Return [X, Y] of the center of cell containing provided text 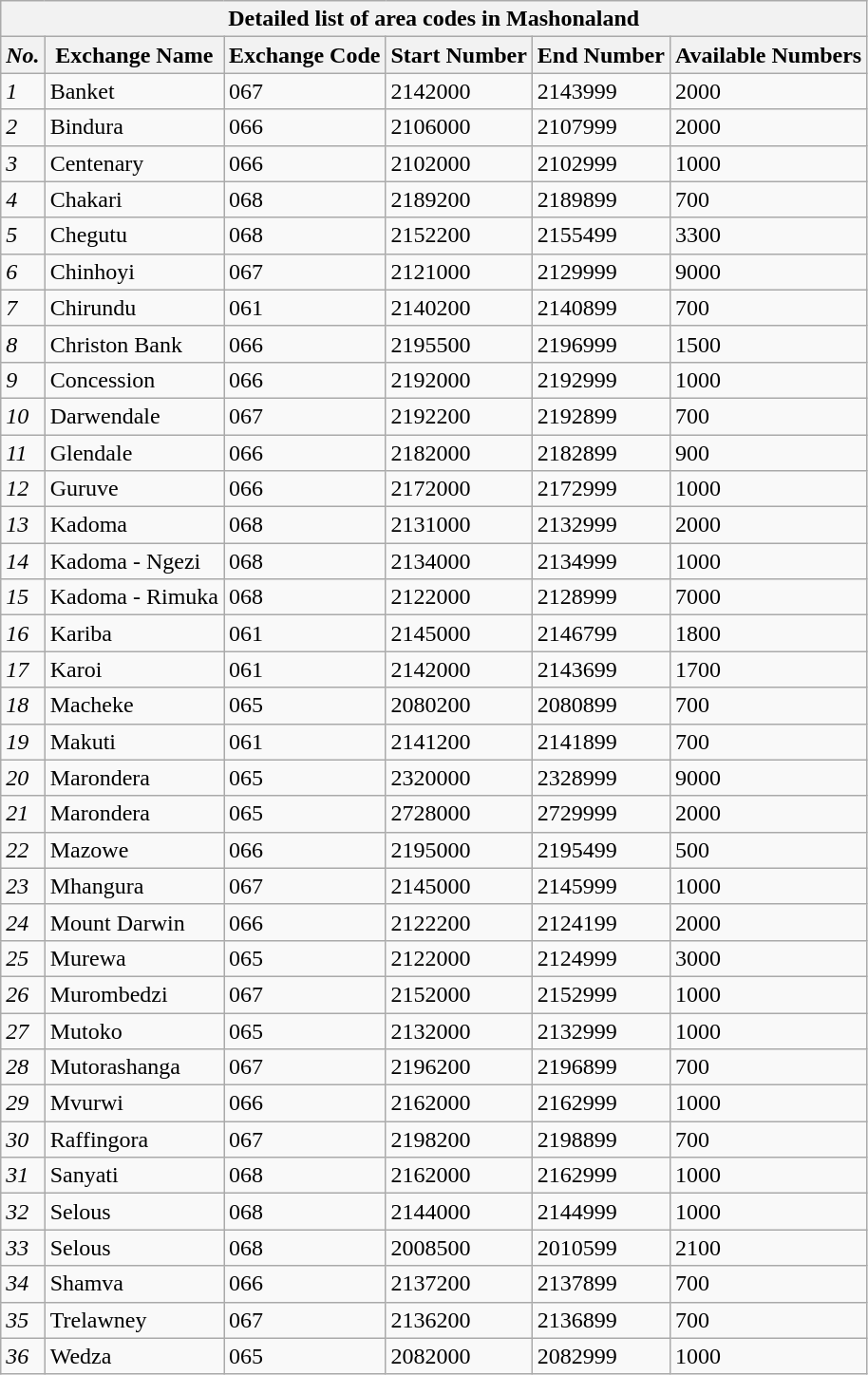
2152200 [459, 235]
Mazowe [134, 850]
2140200 [459, 308]
Macheke [134, 706]
2 [23, 127]
Mhangura [134, 886]
17 [23, 669]
2129999 [600, 272]
Kadoma - Rimuka [134, 597]
13 [23, 525]
1700 [767, 669]
2152000 [459, 994]
Darwendale [134, 416]
Sanyati [134, 1176]
23 [23, 886]
2134999 [600, 561]
2198899 [600, 1140]
2182899 [600, 453]
Available Numbers [767, 55]
33 [23, 1248]
Concession [134, 380]
2141899 [600, 742]
Wedza [134, 1356]
Kariba [134, 633]
Centenary [134, 163]
4 [23, 199]
22 [23, 850]
3 [23, 163]
Christon Bank [134, 344]
2143999 [600, 91]
21 [23, 814]
Bindura [134, 127]
27 [23, 1030]
5 [23, 235]
2196200 [459, 1067]
2124199 [600, 922]
2107999 [600, 127]
2192000 [459, 380]
2192999 [600, 380]
2122200 [459, 922]
35 [23, 1320]
Raffingora [134, 1140]
8 [23, 344]
Chirundu [134, 308]
7 [23, 308]
2137200 [459, 1284]
12 [23, 489]
20 [23, 778]
18 [23, 706]
Makuti [134, 742]
Banket [134, 91]
Chinhoyi [134, 272]
2082000 [459, 1356]
Kadoma - Ngezi [134, 561]
2195499 [600, 850]
10 [23, 416]
1500 [767, 344]
Detailed list of area codes in Mashonaland [434, 19]
16 [23, 633]
Murewa [134, 958]
7000 [767, 597]
15 [23, 597]
14 [23, 561]
28 [23, 1067]
2008500 [459, 1248]
Exchange Code [305, 55]
2198200 [459, 1140]
900 [767, 453]
11 [23, 453]
2121000 [459, 272]
2102999 [600, 163]
25 [23, 958]
Shamva [134, 1284]
2136899 [600, 1320]
1800 [767, 633]
2195500 [459, 344]
6 [23, 272]
500 [767, 850]
2146799 [600, 633]
2124999 [600, 958]
2320000 [459, 778]
2136200 [459, 1320]
19 [23, 742]
2328999 [600, 778]
2082999 [600, 1356]
2192899 [600, 416]
30 [23, 1140]
2192200 [459, 416]
2728000 [459, 814]
Mount Darwin [134, 922]
Kadoma [134, 525]
2137899 [600, 1284]
32 [23, 1212]
2145999 [600, 886]
3300 [767, 235]
2131000 [459, 525]
Chegutu [134, 235]
1 [23, 91]
Murombedzi [134, 994]
2140899 [600, 308]
2080899 [600, 706]
2196999 [600, 344]
2729999 [600, 814]
2143699 [600, 669]
3000 [767, 958]
2132000 [459, 1030]
Guruve [134, 489]
36 [23, 1356]
2106000 [459, 127]
2144999 [600, 1212]
9 [23, 380]
2144000 [459, 1212]
End Number [600, 55]
2141200 [459, 742]
2189200 [459, 199]
Trelawney [134, 1320]
2172000 [459, 489]
34 [23, 1284]
Mvurwi [134, 1103]
2195000 [459, 850]
2128999 [600, 597]
31 [23, 1176]
2182000 [459, 453]
Glendale [134, 453]
2196899 [600, 1067]
24 [23, 922]
Chakari [134, 199]
29 [23, 1103]
Karoi [134, 669]
2172999 [600, 489]
2189899 [600, 199]
2152999 [600, 994]
2100 [767, 1248]
2102000 [459, 163]
2010599 [600, 1248]
2155499 [600, 235]
Mutorashanga [134, 1067]
2134000 [459, 561]
Exchange Name [134, 55]
26 [23, 994]
Mutoko [134, 1030]
No. [23, 55]
2080200 [459, 706]
Start Number [459, 55]
